Identify which cell holds the provided text, then report its (X, Y) central coordinate. 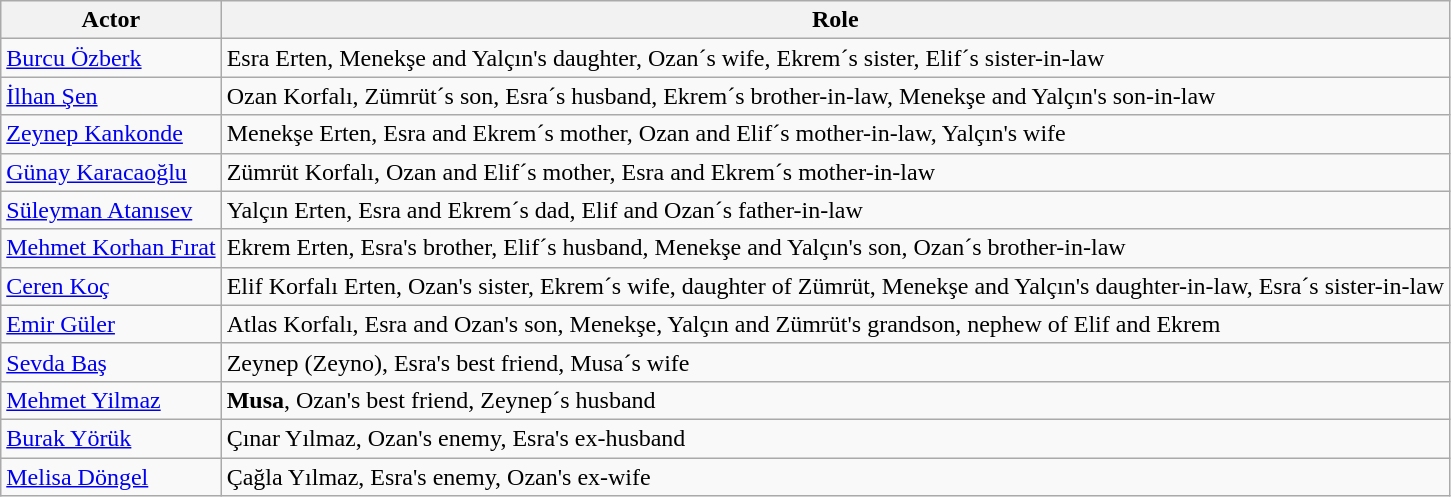
Menekşe Erten, Esra and Ekrem´s mother, Ozan and Elif´s mother-in-law, Yalçın's wife (836, 134)
Emir Güler (111, 324)
Zümrüt Korfalı, Ozan and Elif´s mother, Esra and Ekrem´s mother-in-law (836, 172)
Mehmet Korhan Fırat (111, 248)
Atlas Korfalı, Esra and Ozan's son, Menekşe, Yalçın and Zümrüt's grandson, nephew of Elif and Ekrem (836, 324)
Günay Karacaoğlu (111, 172)
Zeynep (Zeyno), Esra's best friend, Musa´s wife (836, 362)
Melisa Döngel (111, 477)
Zeynep Kankonde (111, 134)
Ekrem Erten, Esra's brother, Elif´s husband, Menekşe and Yalçın's son, Ozan´s brother-in-law (836, 248)
Role (836, 20)
Mehmet Yilmaz (111, 400)
Musa, Ozan's best friend, Zeynep´s husband (836, 400)
Sevda Baş (111, 362)
Çağla Yılmaz, Esra's enemy, Ozan's ex-wife (836, 477)
İlhan Şen (111, 96)
Burak Yörük (111, 438)
Ceren Koç (111, 286)
Elif Korfalı Erten, Ozan's sister, Ekrem´s wife, daughter of Zümrüt, Menekşe and Yalçın's daughter-in-law, Esra´s sister-in-law (836, 286)
Burcu Özberk (111, 58)
Ozan Korfalı, Zümrüt´s son, Esra´s husband, Ekrem´s brother-in-law, Menekşe and Yalçın's son-in-law (836, 96)
Yalçın Erten, Esra and Ekrem´s dad, Elif and Ozan´s father-in-law (836, 210)
Actor (111, 20)
Süleyman Atanısev (111, 210)
Esra Erten, Menekşe and Yalçın's daughter, Ozan´s wife, Ekrem´s sister, Elif´s sister-in-law (836, 58)
Çınar Yılmaz, Ozan's enemy, Esra's ex-husband (836, 438)
